Detect which cell encompasses the target text, then output its [X, Y] center coordinate. 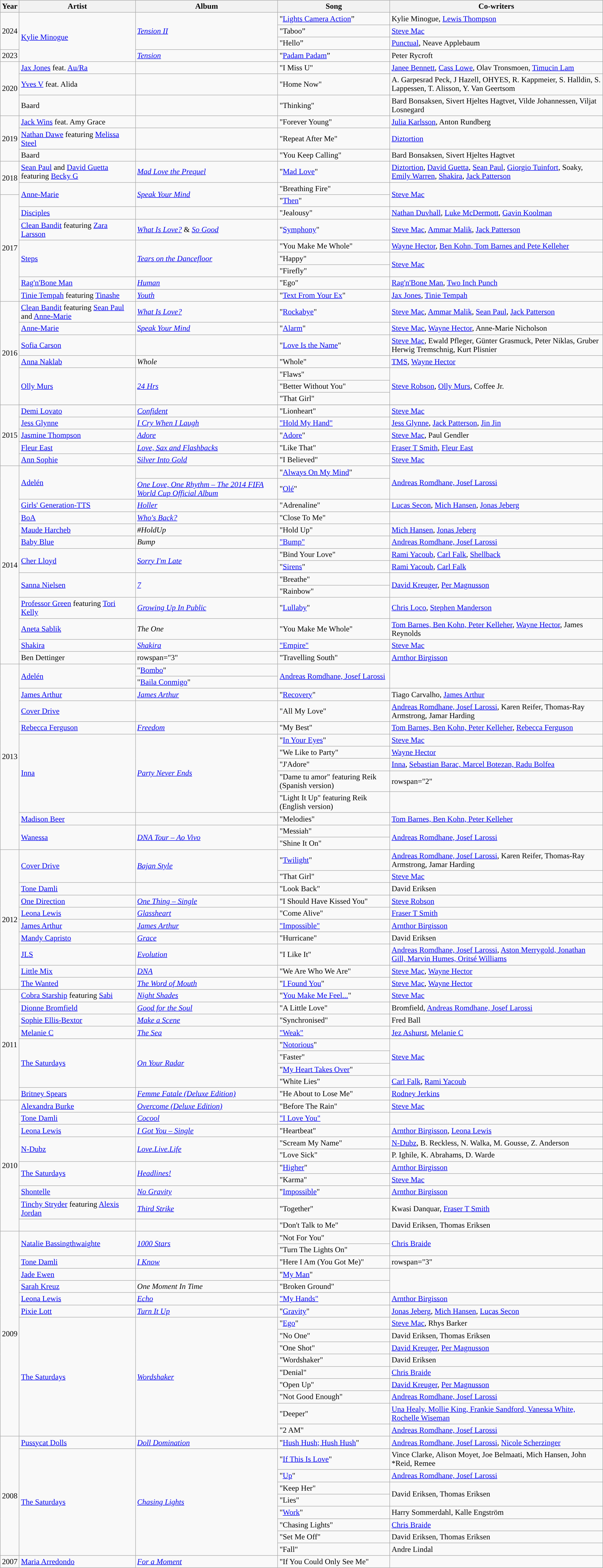
Nathan Dawe featuring Melissa Steel [77, 139]
Jez Ashurst, Melanie C [496, 1032]
"In Your Eyes" [334, 740]
Youth [206, 295]
Bajan Style [206, 866]
Grace [206, 938]
"Close To Me" [334, 518]
One Moment In Time [206, 1287]
"2 AM" [334, 1430]
2009 [10, 1334]
"Olé" [334, 489]
Bump [206, 542]
"Flaws" [334, 374]
"Sirens" [334, 567]
"Fall" [334, 1549]
"We Like to Party" [334, 752]
"Hold My Hand" [334, 423]
2010 [10, 1166]
Janee Bennett, Cass Lowe, Olav Tronsmoen, Timucin Lam [496, 68]
2012 [10, 920]
One Direction [77, 901]
Third Strike [206, 1209]
Love, Sax and Flashbacks [206, 448]
Clean Bandit featuring Sean Paul and Anne-Marie [77, 312]
"Melodies" [334, 819]
One Love, One Rhythm – The 2014 FIFA World Cup Official Album [206, 489]
JLS [77, 955]
Adore [206, 435]
"Notorious" [334, 1045]
Steve Mac, Rhys Barker [496, 1323]
Fred Ball [496, 1020]
"Repeat After Me" [334, 139]
"Lullaby" [334, 608]
"Chasing Lights" [334, 1525]
"Adrenaline" [334, 505]
2011 [10, 1045]
Melanie C [77, 1032]
Freedom [206, 728]
#HoldUp [206, 530]
Femme Fatale (Deluxe Edition) [206, 1094]
"Recovery" [334, 695]
Kylie Minogue [77, 37]
Cocool [206, 1118]
"I Miss U" [334, 68]
Inna, Sebastian Barac, Marcel Botezan, Radu Bolfea [496, 765]
Harry Sommerdahl, Kalle Engström [496, 1513]
Tension II [206, 31]
What Is Love? [206, 312]
Andre Lindal [496, 1549]
"Home Now" [334, 84]
"J'Adore" [334, 765]
BoA [77, 518]
"My Heart Takes Over" [334, 1069]
Rami Yacoub, Carl Falk [496, 567]
Sanna Nielsen [77, 585]
Human [206, 283]
Professor Green featuring Tori Kelly [77, 608]
"Don't Talk to Me" [334, 1225]
"Better Without You" [334, 386]
Andreas Romdhane, Josef Larossi, Nicole Scherzinger [496, 1442]
Maria Arredondo [77, 1562]
"Love Is the Name" [334, 345]
2018 [10, 178]
Silver Into Gold [206, 460]
"Forever Young" [334, 122]
Yves V feat. Alida [77, 84]
Year [10, 6]
Diztortion [496, 139]
Arnthor Birgisson, Leona Lewis [496, 1131]
"I Love You" [334, 1118]
Sarah Kreuz [77, 1287]
"Rockabye" [334, 312]
"Padam Padam” [334, 55]
Mad Love the Prequel [206, 171]
Mich Hansen, Jonas Jeberg [496, 530]
Who's Back? [206, 518]
2017 [10, 248]
"Weak" [334, 1032]
Jess Glynne [77, 423]
"Bombo" [206, 670]
Demi Lovato [77, 411]
Ben Dettinger [77, 658]
Rag'n'Bone Man, Two Inch Punch [496, 283]
Wanessa [77, 837]
Tinchy Stryder featuring Alexis Jordan [77, 1209]
"Travelling South" [334, 658]
Julia Karlsson, Anton Rundberg [496, 122]
"Hush Hush; Hush Hush" [334, 1442]
Artist [77, 6]
Steve Mac, Paul Gendler [496, 435]
2019 [10, 139]
2007 [10, 1562]
2023 [10, 55]
Sean Paul and David Guetta featuring Becky G [77, 171]
"Higher" [334, 1167]
Mandy Capristo [77, 938]
Tom Barnes, Ben Kohn, Peter Kelleher [496, 819]
2015 [10, 435]
"Bind Your Love" [334, 554]
Overcome (Deluxe Edition) [206, 1106]
"Hold Up" [334, 530]
"Rainbow" [334, 591]
Madison Beer [77, 819]
Night Shades [206, 996]
Nathan Duvhall, Luke McDermott, Gavin Koolman [496, 213]
Fleur East [77, 448]
Headlines! [206, 1174]
Little Mix [77, 971]
"Karma" [334, 1180]
Cher Lloyd [77, 560]
Tiago Carvalho, James Arthur [496, 695]
A. Garpesrad Peck, J Hazell, OHYES, R. Kappmeier, S. Halldin, S. Lappessen, T. Alisson, Y. Van Geertsom [496, 84]
"Taboo” [334, 31]
On Your Radar [206, 1063]
"Messiah" [334, 831]
N-Dubz [77, 1149]
Kylie Minogue, Lewis Thompson [496, 19]
Jasmine Thompson [77, 435]
"Baila Conmigo" [206, 682]
2014 [10, 565]
Shontelle [77, 1192]
Dionne Bromfield [77, 1008]
Evolution [206, 955]
Jade Ewen [77, 1274]
Olly Murs [77, 386]
"Mad Love" [334, 171]
Rodney Jerkins [496, 1094]
"Empire" [334, 646]
Bard Bonsaksen, Sivert Hjeltes Hagtvet, Vilde Johannessen, Viljat Losnegard [496, 105]
"Before The Rain" [334, 1106]
"I Believed" [334, 460]
"My Best" [334, 728]
"We Are Who We Are" [334, 971]
I Cry When I Laugh [206, 423]
"Happy" [334, 258]
2013 [10, 757]
"Turn The Lights On" [334, 1250]
Aneta Sablik [77, 628]
Wayne Hector [496, 752]
Clean Bandit featuring Zara Larsson [77, 229]
"Come Alive" [334, 913]
Love.Live.Life [206, 1149]
7 [206, 585]
The Wanted [77, 983]
"Firefly" [334, 271]
Rebecca Ferguson [77, 728]
rowspan="2" [496, 781]
Steve Robson [496, 901]
Andreas Romdhane, Josef Larossi, Aston Merrygold, Jonathan Gill, Marvin Humes, Oritsé Williams [496, 955]
Fraser T Smith [496, 913]
Natalie Bassingthwaighte [77, 1243]
Vince Clarke, Alison Moyet, Joe Belmaati, Mich Hansen, John *Reid, Remee [496, 1459]
"If This Is Love" [334, 1459]
"Thinking" [334, 105]
2008 [10, 1496]
Steve Mac, Ammar Malik, Sean Paul, Jack Patterson [496, 312]
The One [206, 628]
Turn It Up [206, 1311]
Punctual, Neave Applebaum [496, 43]
"Deeper" [334, 1414]
"Set Me Off" [334, 1537]
Rami Yacoub, Carl Falk, Shellback [496, 554]
Sorry I'm Late [206, 560]
Carl Falk, Rami Yacoub [496, 1082]
Jax Jones feat. Au/Ra [77, 68]
"Breathe" [334, 579]
Rag'n'Bone Man [77, 283]
Wayne Hector, Ben Kohn, Tom Barnes and Pete Kelleher [496, 246]
Cobra Starship featuring Sabi [77, 996]
2016 [10, 353]
Baby Blue [77, 542]
"Lies" [334, 1500]
The Word of Mouth [206, 983]
The Sea [206, 1032]
Tom Barnes, Ben Kohn, Peter Kelleher, Wayne Hector, James Reynolds [496, 628]
Wordshaker [206, 1377]
"He About to Lose Me" [334, 1094]
Kwasi Danquar, Fraser T Smith [496, 1209]
Chris Loco, Stephen Manderson [496, 608]
"If You Could Only See Me" [334, 1562]
Bromfield, Andreas Romdhane, Josef Larossi [496, 1008]
Steps [77, 258]
"Shine It On" [334, 843]
Party Never Ends [206, 773]
Peter Rycroft [496, 55]
"Bump" [334, 542]
Tom Barnes, Ben Kohn, Peter Kelleher, Rebecca Ferguson [496, 728]
Co-writers [496, 6]
P. Ighile, K. Abrahams, D. Warde [496, 1155]
For a Moment [206, 1562]
"Breathing Fire" [334, 189]
Britney Spears [77, 1094]
"Twilight" [334, 860]
"White Lies" [334, 1082]
Diztortion, David Guetta, Sean Paul, Giorgio Tuinfort, Soaky, Emily Warren, Shakira, Jack Patterson [496, 171]
Bard Bonsaksen, Sivert Hjeltes Hagtvet [496, 155]
"Symphony" [334, 229]
"Text From Your Ex" [334, 295]
"Open Up" [334, 1385]
"Wordshaker" [334, 1360]
"Love Sick" [334, 1155]
Holler [206, 505]
Pixie Lott [77, 1311]
Tinie Tempah featuring Tinashe [77, 295]
Disciples [77, 213]
"My Man" [334, 1274]
Jax Jones, Tinie Tempah [496, 295]
"Work" [334, 1513]
"Synchronised" [334, 1020]
Girls' Generation-TTS [77, 505]
Maude Harcheb [77, 530]
"Hurricane" [334, 938]
Fraser T Smith, Fleur East [496, 448]
Growing Up In Public [206, 608]
"Together" [334, 1209]
"I Should Have Kissed You" [334, 901]
Echo [206, 1299]
"Gravity" [334, 1311]
"Heartbeat" [334, 1131]
Chasing Lights [206, 1502]
"Broken Ground" [334, 1287]
I Got You – Single [206, 1131]
24 Hrs [206, 386]
2020 [10, 89]
Song [334, 6]
Doll Domination [206, 1442]
"A Little Love" [334, 1008]
"Alarm" [334, 328]
"Lionheart" [334, 411]
"Hello” [334, 43]
Steve Mac, Ammar Malik, Jack Patterson [496, 229]
"Whole" [334, 362]
Tears on the Dancefloor [206, 258]
Sophie Ellis-Bextor [77, 1020]
"Scream My Name" [334, 1143]
"Jealousy" [334, 213]
Jonas Jeberg, Mich Hansen, Lucas Secon [496, 1311]
Inna [77, 773]
Album [206, 6]
2024 [10, 31]
Whole [206, 362]
"Then" [334, 201]
"Keep Her" [334, 1488]
I Know [206, 1262]
DNA [206, 971]
"Lights Camera Action” [334, 19]
Make a Scene [206, 1020]
"Light It Up" featuring Reik (English version) [334, 802]
N-Dubz, B. Reckless, N. Walka, M. Gousse, Z. Anderson [496, 1143]
"Always On My Mind" [334, 472]
"One Shot" [334, 1348]
"Not Good Enough" [334, 1397]
Confident [206, 411]
"I Like It" [334, 955]
Steve Mac, Ewald Pfleger, Günter Grasmuck, Peter Niklas, Gruber Herwig Tremschnig, Kurt Plisnier [496, 345]
"Adore" [334, 435]
Tension [206, 55]
"No One" [334, 1336]
One Thing – Single [206, 901]
Jess Glynne, Jack Patterson, Jin Jin [496, 423]
DNA Tour – Ao Vivo [206, 837]
"Like That" [334, 448]
Sofia Carson [77, 345]
Steve Robson, Olly Murs, Coffee Jr. [496, 386]
"Not For You" [334, 1237]
Alexandra Burke [77, 1106]
Steve Mac, Wayne Hector, Anne-Marie Nicholson [496, 328]
"I Found You" [334, 983]
Jack Wins feat. Amy Grace [77, 122]
"You Make Me Feel..." [334, 996]
Anna Naklab [77, 362]
Ann Sophie [77, 460]
"Faster" [334, 1057]
"You Keep Calling" [334, 155]
Lucas Secon, Mich Hansen, Jonas Jeberg [496, 505]
"Look Back" [334, 889]
"Denial" [334, 1372]
1000 Stars [206, 1243]
Pussycat Dolls [77, 1442]
"My Hands" [334, 1299]
No Gravity [206, 1192]
Una Healy, Mollie King, Frankie Sandford, Vanessa White, Rochelle Wiseman [496, 1414]
"Dame tu amor" featuring Reik (Spanish version) [334, 781]
Good for the Soul [206, 1008]
"Here I Am (You Got Me)" [334, 1262]
"All My Love" [334, 711]
"Up" [334, 1475]
TMS, Wayne Hector [496, 362]
What Is Love? & So Good [206, 229]
Glassheart [206, 913]
